Identify which cell holds the provided text, then report its [X, Y] central coordinate. 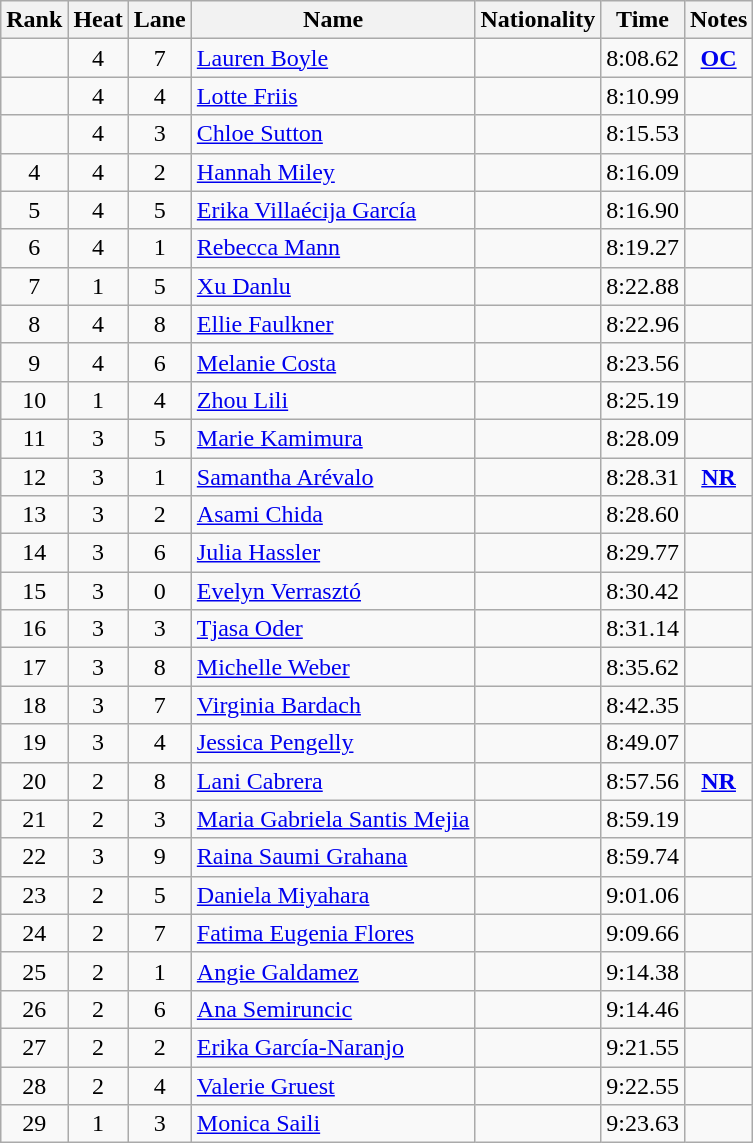
Raina Saumi Grahana [333, 857]
29 [34, 1124]
28 [34, 1085]
21 [34, 819]
Monica Saili [333, 1124]
8:35.62 [643, 667]
Ellie Faulkner [333, 324]
23 [34, 895]
8:15.53 [643, 134]
Zhou Lili [333, 400]
Chloe Sutton [333, 134]
OC [718, 58]
25 [34, 971]
Erika García-Naranjo [333, 1047]
Marie Kamimura [333, 438]
Lane [160, 20]
Lani Cabrera [333, 781]
10 [34, 400]
Samantha Arévalo [333, 477]
15 [34, 591]
18 [34, 705]
Valerie Gruest [333, 1085]
16 [34, 629]
Daniela Miyahara [333, 895]
Asami Chida [333, 515]
9:23.63 [643, 1124]
Time [643, 20]
8:29.77 [643, 553]
Ana Semiruncic [333, 1009]
9:21.55 [643, 1047]
8:22.96 [643, 324]
8:16.90 [643, 210]
Nationality [538, 20]
Tjasa Oder [333, 629]
26 [34, 1009]
Julia Hassler [333, 553]
Xu Danlu [333, 286]
Rank [34, 20]
27 [34, 1047]
Lauren Boyle [333, 58]
8:10.99 [643, 96]
22 [34, 857]
8:30.42 [643, 591]
Lotte Friis [333, 96]
Rebecca Mann [333, 248]
20 [34, 781]
Hannah Miley [333, 172]
0 [160, 591]
11 [34, 438]
Maria Gabriela Santis Mejia [333, 819]
9:01.06 [643, 895]
8:28.60 [643, 515]
9:14.38 [643, 971]
8:49.07 [643, 743]
13 [34, 515]
9:14.46 [643, 1009]
Melanie Costa [333, 362]
Erika Villaécija García [333, 210]
Fatima Eugenia Flores [333, 933]
8:19.27 [643, 248]
14 [34, 553]
8:16.09 [643, 172]
8:22.88 [643, 286]
24 [34, 933]
8:28.09 [643, 438]
Notes [718, 20]
Virginia Bardach [333, 705]
8:59.19 [643, 819]
Angie Galdamez [333, 971]
8:42.35 [643, 705]
8:08.62 [643, 58]
8:59.74 [643, 857]
8:23.56 [643, 362]
Evelyn Verrasztó [333, 591]
Jessica Pengelly [333, 743]
9:22.55 [643, 1085]
8:28.31 [643, 477]
12 [34, 477]
Michelle Weber [333, 667]
Name [333, 20]
9:09.66 [643, 933]
17 [34, 667]
8:25.19 [643, 400]
Heat [98, 20]
8:31.14 [643, 629]
8:57.56 [643, 781]
19 [34, 743]
